Provide the (X, Y) coordinate of the cell's center where the given text is located.  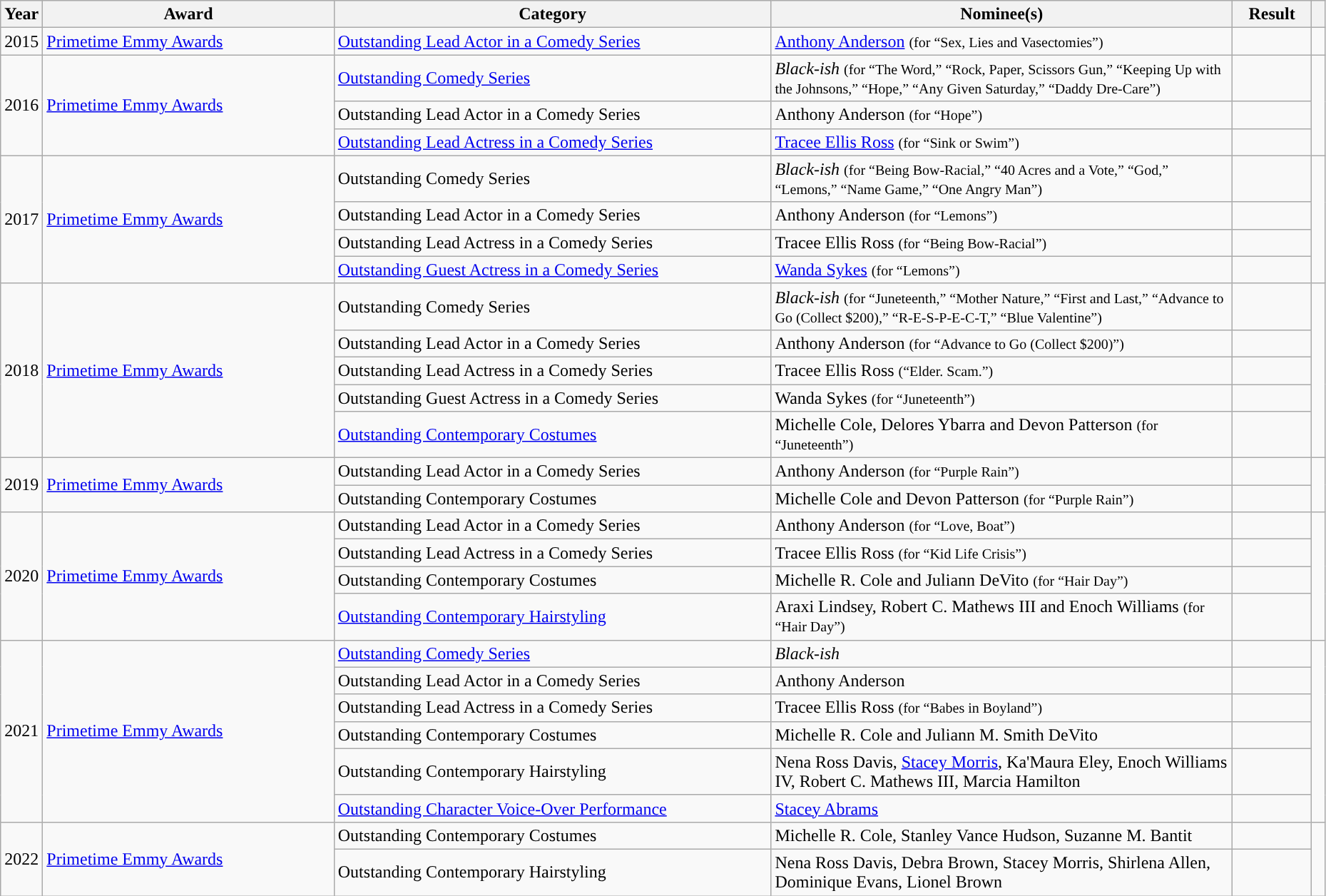
2018 (21, 370)
Nena Ross Davis, Stacey Morris, Ka'Maura Eley, Enoch Williams IV, Robert C. Mathews III, Marcia Hamilton (1001, 772)
Black-ish (1001, 653)
2021 (21, 730)
2019 (21, 485)
Black-ish (for “Being Bow-Racial,” “40 Acres and a Vote,” “God,” “Lemons,” “Name Game,” “One Angry Man”) (1001, 178)
Wanda Sykes (for “Lemons”) (1001, 270)
Tracee Ellis Ross (for “Sink or Swim”) (1001, 142)
Wanda Sykes (for “Juneteenth”) (1001, 397)
Anthony Anderson (for “Love, Boat”) (1001, 526)
Anthony Anderson (for “Hope”) (1001, 115)
Result (1271, 14)
Black-ish (for “The Word,” “Rock, Paper, Scissors Gun,” “Keeping Up with the Johnsons,” “Hope,” “Any Given Saturday,” “Daddy Dre-Care”) (1001, 78)
2022 (21, 859)
Michelle Cole and Devon Patterson (for “Purple Rain”) (1001, 499)
Anthony Anderson (1001, 681)
Nena Ross Davis, Debra Brown, Stacey Morris, Shirlena Allen, Dominique Evans, Lionel Brown (1001, 872)
Araxi Lindsey, Robert C. Mathews III and Enoch Williams (for “Hair Day”) (1001, 616)
Tracee Ellis Ross (for “Babes in Boyland”) (1001, 708)
Michelle R. Cole and Juliann M. Smith DeVito (1001, 735)
Anthony Anderson (for “Advance to Go (Collect $200)”) (1001, 343)
2016 (21, 106)
2017 (21, 220)
Anthony Anderson (for “Sex, Lies and Vasectomies”) (1001, 41)
Michelle Cole, Delores Ybarra and Devon Patterson (for “Juneteenth”) (1001, 435)
2015 (21, 41)
Michelle R. Cole and Juliann DeVito (for “Hair Day”) (1001, 580)
Category (552, 14)
Tracee Ellis Ross (for “Kid Life Crisis”) (1001, 553)
Tracee Ellis Ross (“Elder. Scam.”) (1001, 370)
Anthony Anderson (for “Lemons”) (1001, 215)
Black-ish (for “Juneteenth,” “Mother Nature,” “First and Last,” “Advance to Go (Collect $200),” “R-E-S-P-E-C-T,” “Blue Valentine”) (1001, 307)
Year (21, 14)
Tracee Ellis Ross (for “Being Bow-Racial”) (1001, 243)
2020 (21, 576)
Outstanding Character Voice-Over Performance (552, 808)
Anthony Anderson (for “Purple Rain”) (1001, 472)
Nominee(s) (1001, 14)
Michelle R. Cole, Stanley Vance Hudson, Suzanne M. Bantit (1001, 835)
Stacey Abrams (1001, 808)
Award (188, 14)
